Determine the [x, y] coordinate at the center of the cell enclosing the given text.  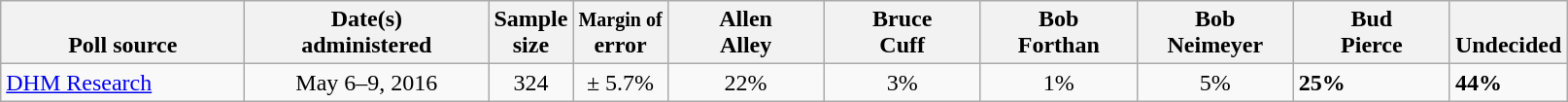
AllenAlley [746, 33]
Samplesize [530, 33]
May 6–9, 2016 [367, 83]
BudPierce [1372, 33]
Poll source [122, 33]
± 5.7% [620, 83]
324 [530, 83]
3% [902, 83]
22% [746, 83]
BobNeimeyer [1214, 33]
Margin oferror [620, 33]
Date(s)administered [367, 33]
1% [1059, 83]
25% [1372, 83]
DHM Research [122, 83]
BobForthan [1059, 33]
5% [1214, 83]
Undecided [1508, 33]
44% [1508, 83]
BruceCuff [902, 33]
